Identify which cell holds the provided text, then report its (x, y) central coordinate. 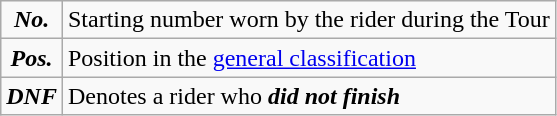
No. (32, 20)
Denotes a rider who did not finish (308, 96)
Starting number worn by the rider during the Tour (308, 20)
DNF (32, 96)
Position in the general classification (308, 58)
Pos. (32, 58)
